Output the (X, Y) coordinate of the center of the cell containing the given text.  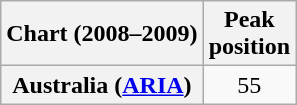
55 (249, 85)
Chart (2008–2009) (102, 34)
Australia (ARIA) (102, 85)
Peakposition (249, 34)
